Return [X, Y] of the center of cell containing provided text 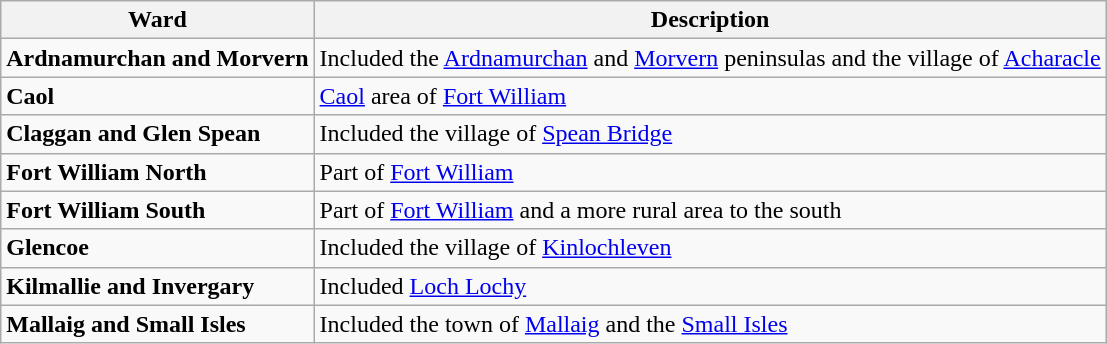
Claggan and Glen Spean [158, 134]
Fort William South [158, 210]
Description [710, 20]
Part of Fort William and a more rural area to the south [710, 210]
Included Loch Lochy [710, 286]
Included the town of Mallaig and the Small Isles [710, 324]
Kilmallie and Invergary [158, 286]
Fort William North [158, 172]
Mallaig and Small Isles [158, 324]
Included the Ardnamurchan and Morvern peninsulas and the village of Acharacle [710, 58]
Included the village of Spean Bridge [710, 134]
Ward [158, 20]
Included the village of Kinlochleven [710, 248]
Ardnamurchan and Morvern [158, 58]
Caol [158, 96]
Caol area of Fort William [710, 96]
Part of Fort William [710, 172]
Glencoe [158, 248]
